Determine the (x, y) coordinate at the center of the cell enclosing the given text.  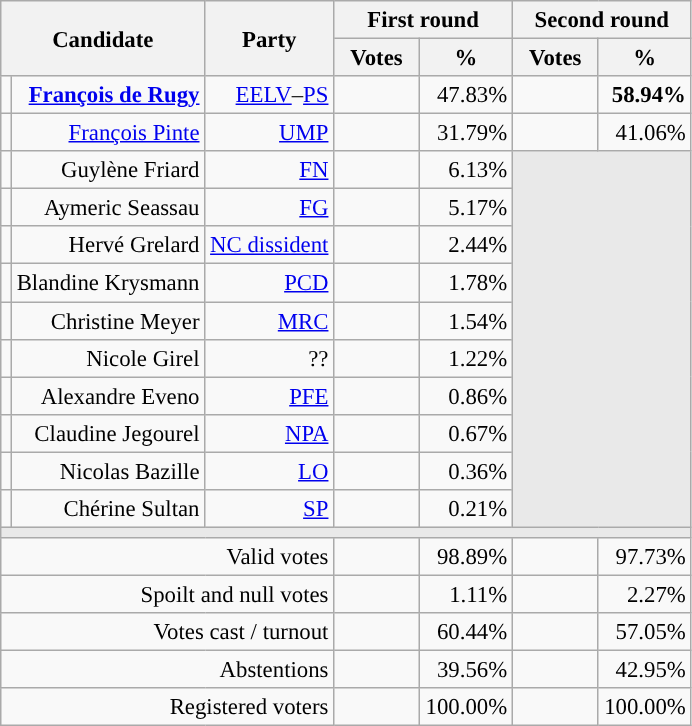
Alexandre Eveno (108, 396)
41.06% (644, 133)
2.27% (644, 594)
0.21% (466, 509)
Hervé Grelard (108, 245)
0.86% (466, 396)
PFE (270, 396)
Votes cast / turnout (168, 632)
97.73% (644, 557)
EELV–PS (270, 95)
?? (270, 358)
Claudine Jegourel (108, 433)
NPA (270, 433)
Christine Meyer (108, 321)
Registered voters (168, 707)
Party (270, 38)
FN (270, 170)
2.44% (466, 245)
Blandine Krysmann (108, 283)
Candidate (103, 38)
Guylène Friard (108, 170)
Chérine Sultan (108, 509)
5.17% (466, 208)
0.36% (466, 471)
FG (270, 208)
Nicole Girel (108, 358)
MRC (270, 321)
98.89% (466, 557)
PCD (270, 283)
47.83% (466, 95)
First round (424, 20)
Nicolas Bazille (108, 471)
39.56% (466, 670)
6.13% (466, 170)
Second round (602, 20)
UMP (270, 133)
42.95% (644, 670)
SP (270, 509)
1.22% (466, 358)
Abstentions (168, 670)
Valid votes (168, 557)
1.11% (466, 594)
1.78% (466, 283)
François de Rugy (108, 95)
58.94% (644, 95)
60.44% (466, 632)
LO (270, 471)
Aymeric Seassau (108, 208)
31.79% (466, 133)
François Pinte (108, 133)
1.54% (466, 321)
NC dissident (270, 245)
57.05% (644, 632)
Spoilt and null votes (168, 594)
0.67% (466, 433)
